Detect which cell encompasses the target text, then output its [X, Y] center coordinate. 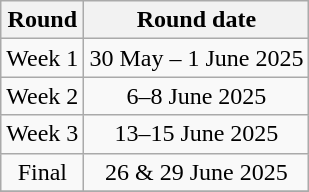
Final [42, 172]
6–8 June 2025 [196, 96]
Week 3 [42, 134]
Week 1 [42, 58]
30 May – 1 June 2025 [196, 58]
13–15 June 2025 [196, 134]
26 & 29 June 2025 [196, 172]
Round date [196, 20]
Week 2 [42, 96]
Round [42, 20]
